Determine the [X, Y] coordinate at the center of the cell enclosing the given text.  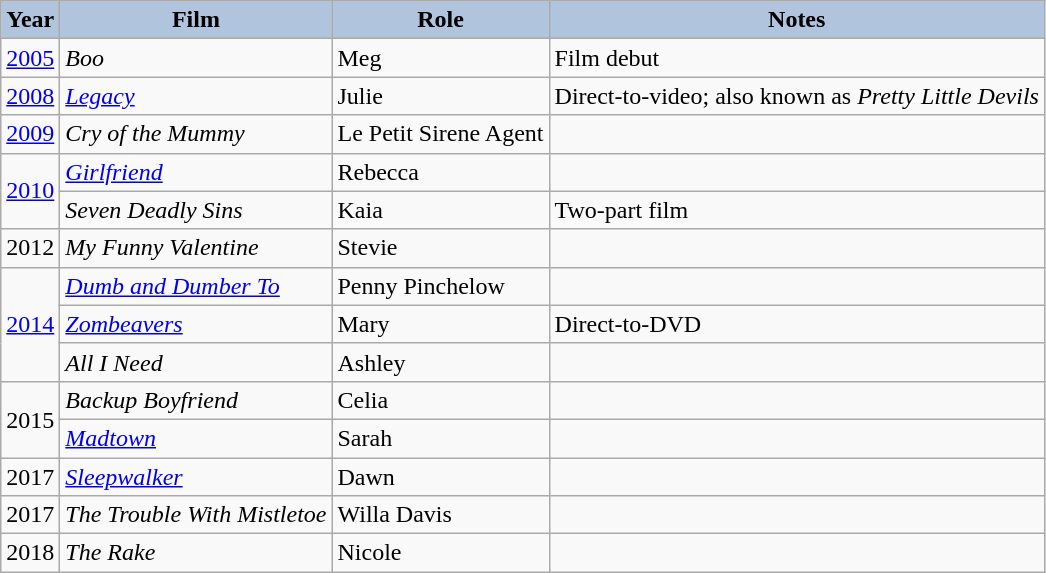
Zombeavers [196, 324]
My Funny Valentine [196, 248]
2005 [30, 58]
The Trouble With Mistletoe [196, 515]
2008 [30, 96]
Sleepwalker [196, 477]
Dawn [440, 477]
Willa Davis [440, 515]
2012 [30, 248]
Film [196, 20]
Sarah [440, 438]
Role [440, 20]
2010 [30, 191]
Mary [440, 324]
2015 [30, 419]
Year [30, 20]
Film debut [796, 58]
All I Need [196, 362]
Direct-to-DVD [796, 324]
Rebecca [440, 172]
Two-part film [796, 210]
Le Petit Sirene Agent [440, 134]
Celia [440, 400]
Seven Deadly Sins [196, 210]
The Rake [196, 553]
Penny Pinchelow [440, 286]
Stevie [440, 248]
Legacy [196, 96]
Julie [440, 96]
Kaia [440, 210]
Direct-to-video; also known as Pretty Little Devils [796, 96]
Notes [796, 20]
Nicole [440, 553]
2014 [30, 324]
Backup Boyfriend [196, 400]
Ashley [440, 362]
2018 [30, 553]
Boo [196, 58]
Girlfriend [196, 172]
2009 [30, 134]
Madtown [196, 438]
Meg [440, 58]
Cry of the Mummy [196, 134]
Dumb and Dumber To [196, 286]
